Output the [x, y] coordinate of the center of the cell containing the given text.  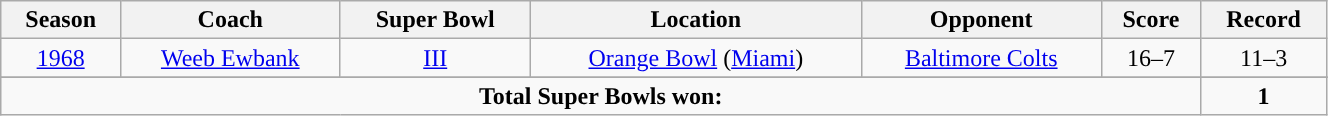
16–7 [1151, 58]
Opponent [981, 20]
Score [1151, 20]
Season [61, 20]
Baltimore Colts [981, 58]
Coach [230, 20]
Location [696, 20]
Total Super Bowls won: [601, 96]
1 [1264, 96]
11–3 [1264, 58]
III [435, 58]
Record [1264, 20]
Super Bowl [435, 20]
Orange Bowl (Miami) [696, 58]
Weeb Ewbank [230, 58]
1968 [61, 58]
